Search for the cell housing the specified text and yield its (X, Y) center coordinate. 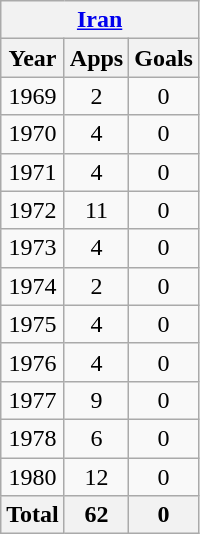
1975 (33, 324)
11 (96, 210)
1977 (33, 400)
Iran (100, 20)
1969 (33, 96)
1973 (33, 248)
1970 (33, 134)
1980 (33, 477)
1976 (33, 362)
1974 (33, 286)
1978 (33, 438)
1972 (33, 210)
Total (33, 515)
6 (96, 438)
12 (96, 477)
1971 (33, 172)
62 (96, 515)
Year (33, 58)
Goals (164, 58)
9 (96, 400)
Apps (96, 58)
